Scan for the cell matching the given text and deliver its [x, y] coordinate at center. 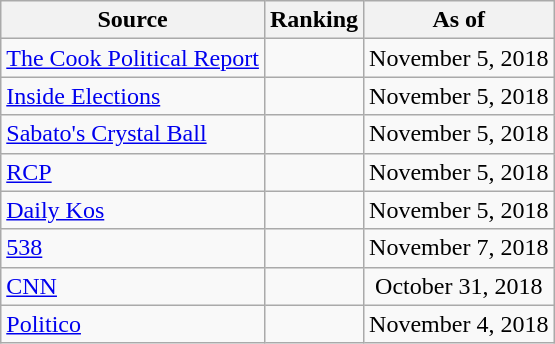
November 4, 2018 [459, 324]
Sabato's Crystal Ball [133, 134]
October 31, 2018 [459, 286]
Politico [133, 324]
Source [133, 20]
As of [459, 20]
538 [133, 248]
RCP [133, 172]
CNN [133, 286]
Daily Kos [133, 210]
Ranking [314, 20]
Inside Elections [133, 96]
The Cook Political Report [133, 58]
November 7, 2018 [459, 248]
